Output the (x, y) coordinate of the center of the cell containing the given text.  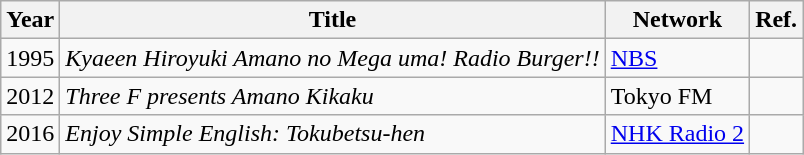
Network (677, 20)
1995 (30, 58)
NBS (677, 58)
Title (332, 20)
NHK Radio 2 (677, 134)
Three F presents Amano Kikaku (332, 96)
2012 (30, 96)
Enjoy Simple English: Tokubetsu-hen (332, 134)
Kyaeen Hiroyuki Amano no Mega uma! Radio Burger!! (332, 58)
Ref. (776, 20)
Tokyo FM (677, 96)
2016 (30, 134)
Year (30, 20)
